Provide the (X, Y) coordinate of the cell's center where the given text is located.  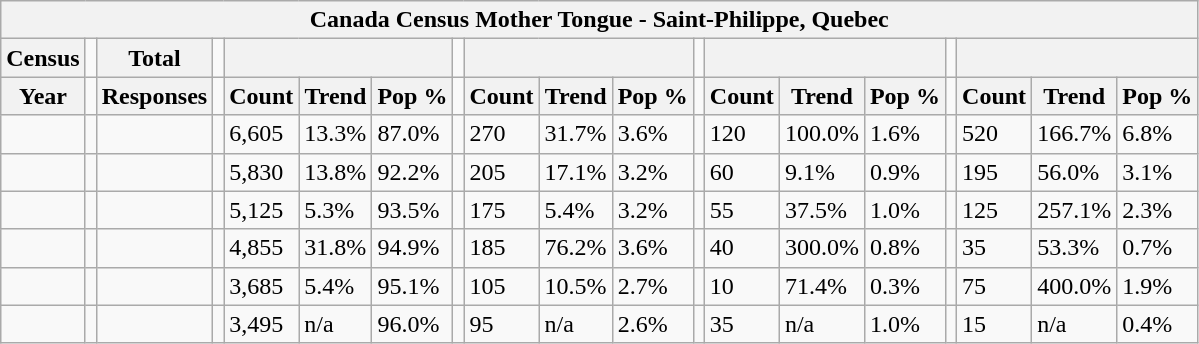
400.0% (1074, 286)
37.5% (822, 210)
105 (502, 286)
60 (742, 172)
75 (994, 286)
Responses (154, 96)
300.0% (822, 248)
Year (43, 96)
3.1% (1158, 172)
31.7% (576, 134)
195 (994, 172)
Census (43, 58)
0.3% (904, 286)
31.8% (336, 248)
15 (994, 324)
5,830 (262, 172)
120 (742, 134)
0.4% (1158, 324)
4,855 (262, 248)
6.8% (1158, 134)
17.1% (576, 172)
257.1% (1074, 210)
Canada Census Mother Tongue - Saint-Philippe, Quebec (600, 20)
5.3% (336, 210)
1.6% (904, 134)
2.7% (652, 286)
96.0% (412, 324)
175 (502, 210)
13.3% (336, 134)
9.1% (822, 172)
53.3% (1074, 248)
93.5% (412, 210)
71.4% (822, 286)
0.8% (904, 248)
6,605 (262, 134)
92.2% (412, 172)
125 (994, 210)
100.0% (822, 134)
3,495 (262, 324)
270 (502, 134)
3,685 (262, 286)
205 (502, 172)
1.9% (1158, 286)
0.7% (1158, 248)
Total (154, 58)
95 (502, 324)
166.7% (1074, 134)
40 (742, 248)
520 (994, 134)
5,125 (262, 210)
13.8% (336, 172)
185 (502, 248)
0.9% (904, 172)
87.0% (412, 134)
2.6% (652, 324)
2.3% (1158, 210)
76.2% (576, 248)
10 (742, 286)
10.5% (576, 286)
94.9% (412, 248)
56.0% (1074, 172)
55 (742, 210)
95.1% (412, 286)
